For the text-containing cell, return its midpoint in [X, Y] coordinate format. 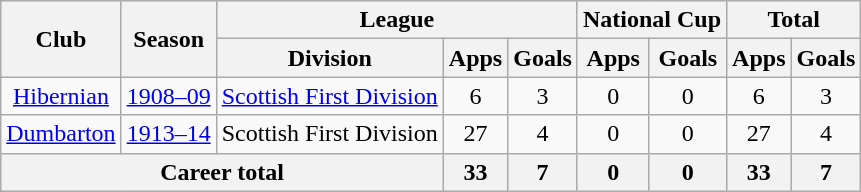
League [396, 20]
Career total [222, 172]
Division [330, 58]
Dumbarton [61, 134]
Season [168, 39]
Total [794, 20]
1908–09 [168, 96]
Hibernian [61, 96]
Club [61, 39]
National Cup [652, 20]
1913–14 [168, 134]
